Capture the cell that displays the provided text and extract its (x, y) central coordinate. 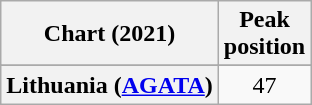
Chart (2021) (110, 34)
Lithuania (AGATA) (110, 85)
47 (264, 85)
Peakposition (264, 34)
